Extract the [x, y] coordinate from the center of the cell holding the provided text.  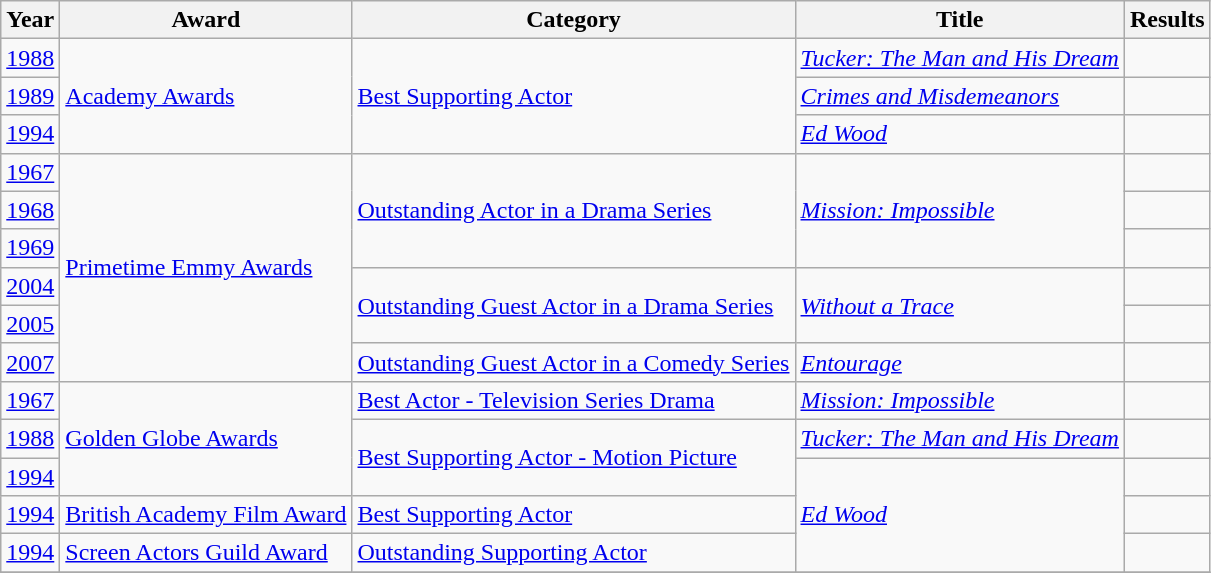
1989 [30, 96]
Without a Trace [960, 305]
Year [30, 20]
1969 [30, 248]
Screen Actors Guild Award [206, 553]
2007 [30, 362]
Academy Awards [206, 96]
Best Actor - Television Series Drama [574, 400]
Golden Globe Awards [206, 438]
Entourage [960, 362]
1968 [30, 210]
British Academy Film Award [206, 515]
2005 [30, 324]
Outstanding Guest Actor in a Drama Series [574, 305]
Primetime Emmy Awards [206, 267]
Best Supporting Actor - Motion Picture [574, 457]
Award [206, 20]
Outstanding Guest Actor in a Comedy Series [574, 362]
Outstanding Supporting Actor [574, 553]
Outstanding Actor in a Drama Series [574, 210]
2004 [30, 286]
Category [574, 20]
Title [960, 20]
Results [1167, 20]
Crimes and Misdemeanors [960, 96]
